Output the (X, Y) coordinate of the center of the cell containing the given text.  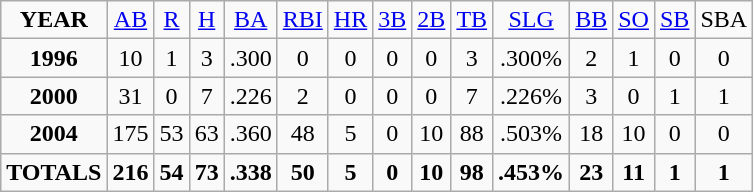
.300% (532, 58)
SB (674, 20)
216 (130, 172)
53 (172, 134)
2000 (54, 96)
TB (472, 20)
RBI (302, 20)
H (206, 20)
.360 (250, 134)
.226% (532, 96)
.226 (250, 96)
1996 (54, 58)
TOTALS (54, 172)
18 (592, 134)
.503% (532, 134)
31 (130, 96)
23 (592, 172)
.338 (250, 172)
SLG (532, 20)
11 (634, 172)
SO (634, 20)
R (172, 20)
2004 (54, 134)
.453% (532, 172)
.300 (250, 58)
54 (172, 172)
2B (432, 20)
63 (206, 134)
BB (592, 20)
HR (350, 20)
3B (392, 20)
50 (302, 172)
98 (472, 172)
SBA (724, 20)
73 (206, 172)
AB (130, 20)
BA (250, 20)
48 (302, 134)
175 (130, 134)
88 (472, 134)
YEAR (54, 20)
